Pinpoint the cell where the given text exists, returning its (x, y) midpoint coordinate. 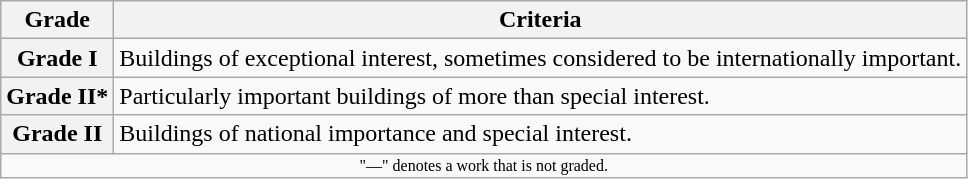
Grade (58, 20)
Buildings of national importance and special interest. (540, 134)
Particularly important buildings of more than special interest. (540, 96)
Grade II (58, 134)
Grade II* (58, 96)
Buildings of exceptional interest, sometimes considered to be internationally important. (540, 58)
Grade I (58, 58)
Criteria (540, 20)
"—" denotes a work that is not graded. (484, 165)
